Pinpoint the cell where the given text exists, returning its [X, Y] midpoint coordinate. 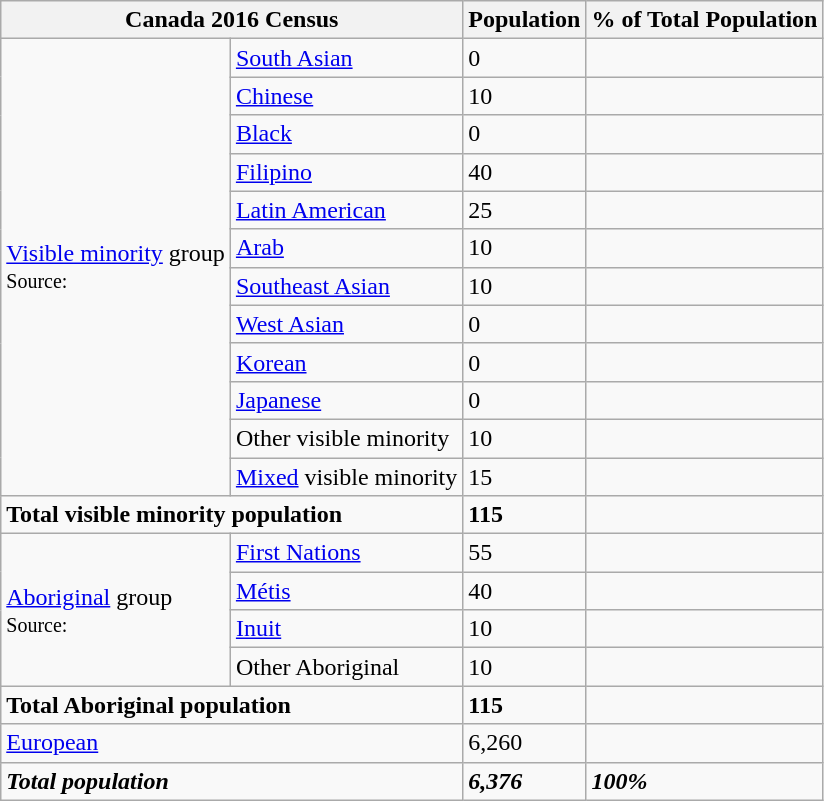
Black [346, 134]
100% [704, 781]
West Asian [346, 324]
Other visible minority [346, 438]
Japanese [346, 400]
European [232, 743]
Visible minority groupSource: [116, 268]
Inuit [346, 629]
Latin American [346, 210]
15 [524, 477]
Métis [346, 591]
Total visible minority population [232, 515]
Southeast Asian [346, 286]
First Nations [346, 553]
Total Aboriginal population [232, 705]
6,376 [524, 781]
Filipino [346, 172]
6,260 [524, 743]
% of Total Population [704, 20]
Chinese [346, 96]
Canada 2016 Census [232, 20]
Aboriginal groupSource: [116, 610]
Other Aboriginal [346, 667]
Mixed visible minority [346, 477]
25 [524, 210]
Korean [346, 362]
Population [524, 20]
Total population [232, 781]
Arab [346, 248]
55 [524, 553]
South Asian [346, 58]
